Locate the cell with the specified text and output its [X, Y] center coordinate. 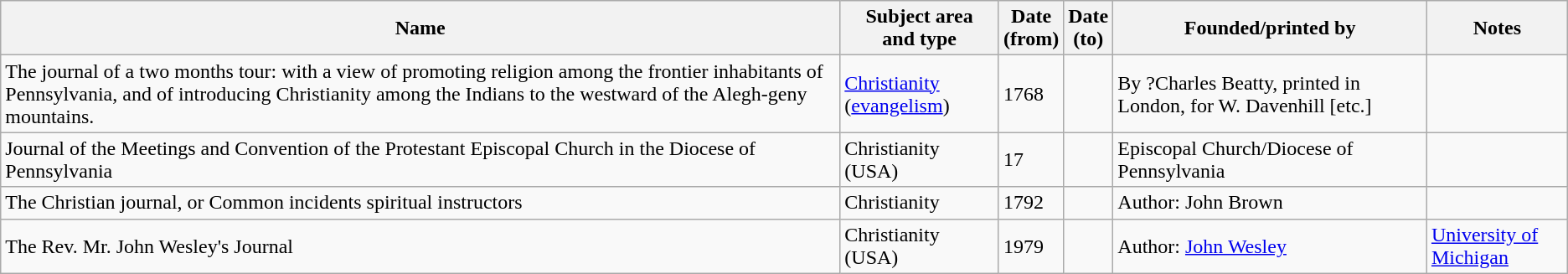
17 [1030, 159]
1979 [1030, 246]
By ?Charles Beatty, printed in London, for W. Davenhill [etc.] [1270, 94]
Author: John Wesley [1270, 246]
The Christian journal, or Common incidents spiritual instructors [420, 203]
Christianity (evangelism) [920, 94]
Date(from) [1030, 28]
1792 [1030, 203]
1768 [1030, 94]
Episcopal Church/Diocese of Pennsylvania [1270, 159]
University of Michigan [1497, 246]
Subject areaand type [920, 28]
Notes [1497, 28]
Name [420, 28]
Journal of the Meetings and Convention of the Protestant Episcopal Church in the Diocese of Pennsylvania [420, 159]
Christianity [920, 203]
Founded/printed by [1270, 28]
The Rev. Mr. John Wesley's Journal [420, 246]
Author: John Brown [1270, 203]
Date(to) [1089, 28]
